Provide the [X, Y] coordinate of the cell's center where the given text is located.  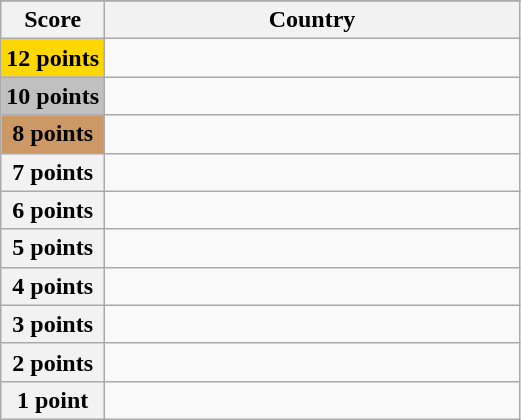
8 points [53, 134]
12 points [53, 58]
Country [312, 20]
1 point [53, 400]
5 points [53, 248]
4 points [53, 286]
Score [53, 20]
2 points [53, 362]
7 points [53, 172]
3 points [53, 324]
10 points [53, 96]
6 points [53, 210]
